For the text-containing cell, return its midpoint in [X, Y] coordinate format. 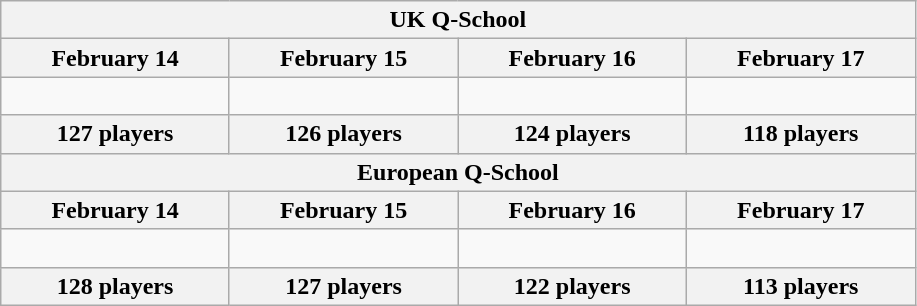
UK Q-School [458, 20]
118 players [800, 134]
122 players [572, 286]
European Q-School [458, 172]
124 players [572, 134]
113 players [800, 286]
128 players [116, 286]
126 players [344, 134]
